Return the (X, Y) coordinate for the center point of the cell that contains the specified text.  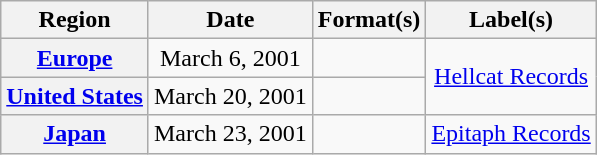
United States (75, 96)
Epitaph Records (511, 134)
Region (75, 20)
Hellcat Records (511, 77)
Label(s) (511, 20)
March 23, 2001 (230, 134)
March 20, 2001 (230, 96)
Europe (75, 58)
Japan (75, 134)
Format(s) (369, 20)
March 6, 2001 (230, 58)
Date (230, 20)
